For the text-containing cell, return its midpoint in [x, y] coordinate format. 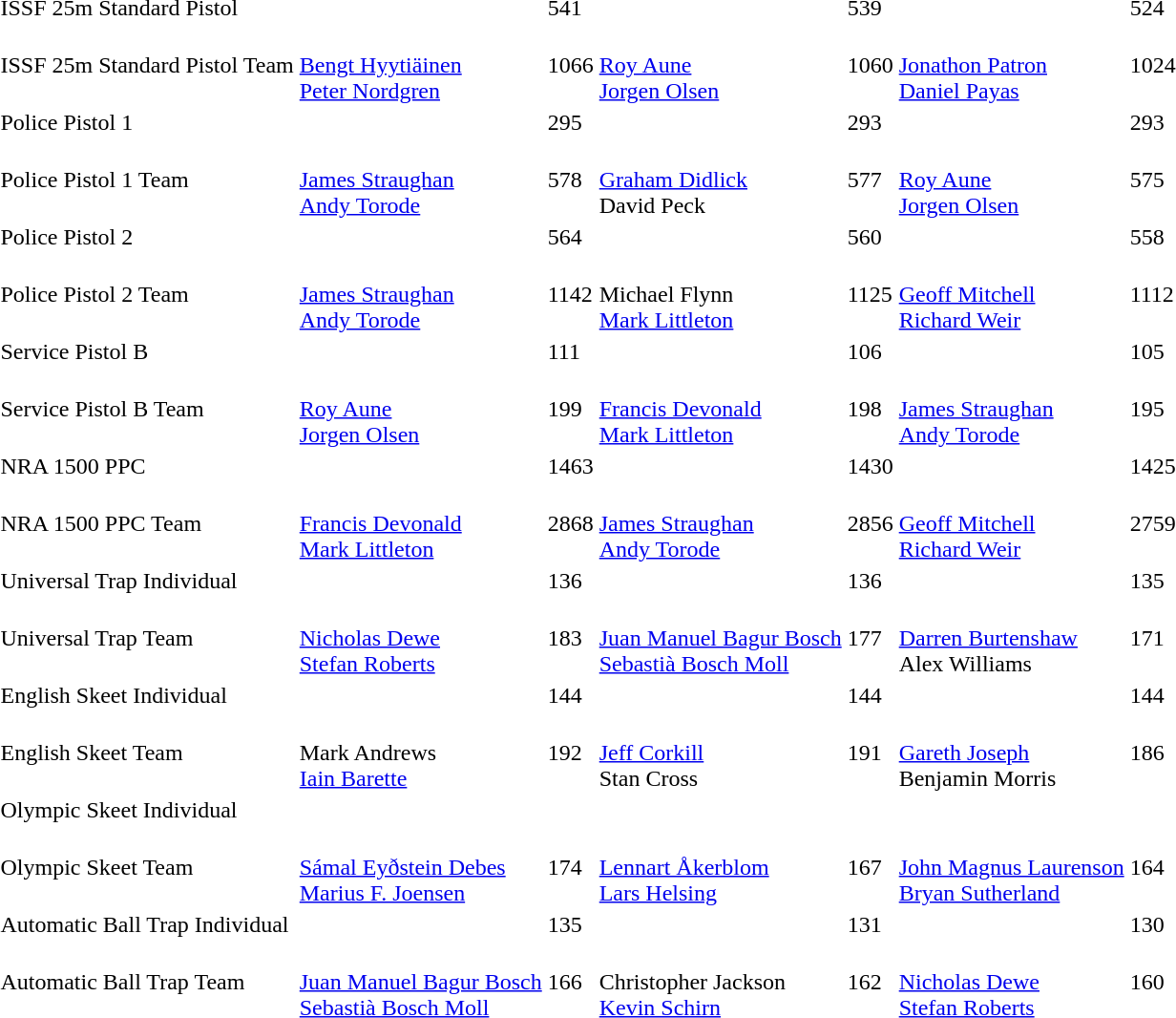
Nicholas DeweStefan Roberts [420, 638]
293 [871, 122]
2856 [871, 523]
167 [871, 867]
1066 [571, 65]
191 [871, 753]
578 [571, 180]
Jonathon PatronDaniel Payas [1012, 65]
131 [871, 924]
1430 [871, 466]
192 [571, 753]
1060 [871, 65]
Sámal Eyðstein DebesMarius F. Joensen [420, 867]
1125 [871, 294]
Michael FlynnMark Littleton [720, 294]
560 [871, 237]
Graham DidlickDavid Peck [720, 180]
Gareth JosephBenjamin Morris [1012, 753]
2868 [571, 523]
199 [571, 409]
Bengt HyytiäinenPeter Nordgren [420, 65]
Juan Manuel Bagur BoschSebastià Bosch Moll [720, 638]
174 [571, 867]
111 [571, 351]
564 [571, 237]
Darren BurtenshawAlex Williams [1012, 638]
1142 [571, 294]
183 [571, 638]
198 [871, 409]
295 [571, 122]
106 [871, 351]
177 [871, 638]
Jeff CorkillStan Cross [720, 753]
Mark AndrewsIain Barette [420, 753]
1463 [571, 466]
John Magnus LaurensonBryan Sutherland [1012, 867]
577 [871, 180]
Lennart ÅkerblomLars Helsing [720, 867]
135 [571, 924]
